For the text-containing cell, return its midpoint in (x, y) coordinate format. 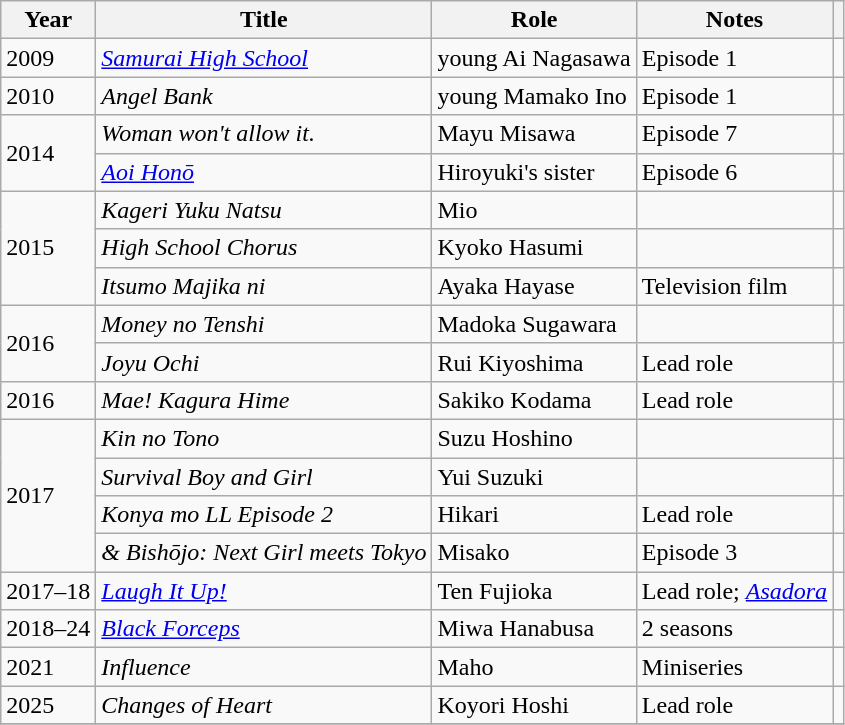
2015 (48, 248)
Angel Bank (264, 96)
Laugh It Up! (264, 591)
Itsumo Majika ni (264, 286)
Sakiko Kodama (534, 400)
Ten Fujioka (534, 591)
Suzu Hoshino (534, 438)
Madoka Sugawara (534, 324)
Misako (534, 553)
Samurai High School (264, 58)
Aoi Honō (264, 172)
2014 (48, 153)
Mio (534, 210)
2009 (48, 58)
Black Forceps (264, 629)
Influence (264, 667)
Maho (534, 667)
Yui Suzuki (534, 477)
Year (48, 20)
Woman won't allow it. (264, 134)
Konya mo LL Episode 2 (264, 515)
Mae! Kagura Hime (264, 400)
Kyoko Hasumi (534, 248)
Hikari (534, 515)
2018–24 (48, 629)
Miwa Hanabusa (534, 629)
young Mamako Ino (534, 96)
Episode 7 (734, 134)
Rui Kiyoshima (534, 362)
2 seasons (734, 629)
young Ai Nagasawa (534, 58)
Television film (734, 286)
& Bishōjo: Next Girl meets Tokyo (264, 553)
2017–18 (48, 591)
Episode 3 (734, 553)
Title (264, 20)
2025 (48, 705)
High School Chorus (264, 248)
2021 (48, 667)
2010 (48, 96)
Hiroyuki's sister (534, 172)
Lead role; Asadora (734, 591)
Survival Boy and Girl (264, 477)
Changes of Heart (264, 705)
Episode 6 (734, 172)
Kin no Tono (264, 438)
Mayu Misawa (534, 134)
Role (534, 20)
Notes (734, 20)
Money no Tenshi (264, 324)
Koyori Hoshi (534, 705)
Joyu Ochi (264, 362)
Kageri Yuku Natsu (264, 210)
Ayaka Hayase (534, 286)
Miniseries (734, 667)
2017 (48, 495)
